Output the [X, Y] coordinate of the center of the cell containing the given text.  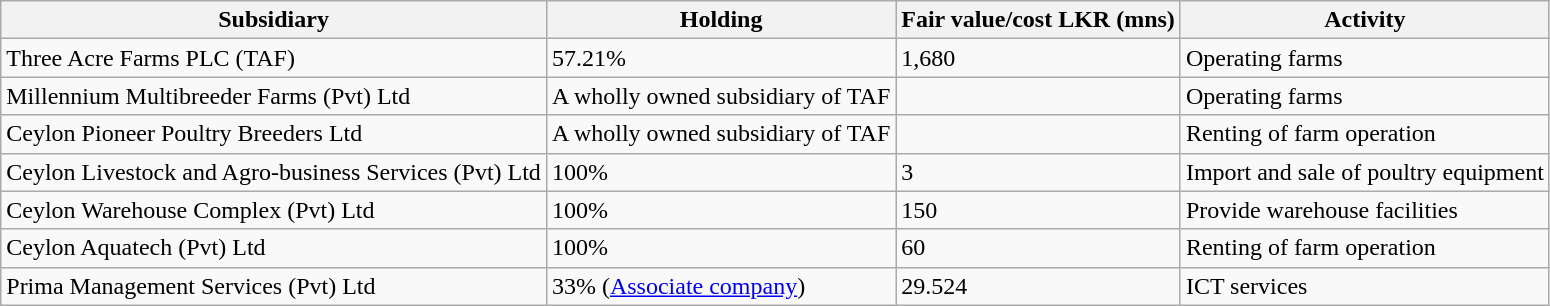
57.21% [720, 58]
Activity [1364, 20]
150 [1038, 210]
33% (Associate company) [720, 286]
1,680 [1038, 58]
Prima Management Services (Pvt) Ltd [274, 286]
60 [1038, 248]
3 [1038, 172]
Three Acre Farms PLC (TAF) [274, 58]
Import and sale of poultry equipment [1364, 172]
Ceylon Pioneer Poultry Breeders Ltd [274, 134]
Subsidiary [274, 20]
Ceylon Livestock and Agro-business Services (Pvt) Ltd [274, 172]
Holding [720, 20]
ICT services [1364, 286]
Fair value/cost LKR (mns) [1038, 20]
Ceylon Warehouse Complex (Pvt) Ltd [274, 210]
Provide warehouse facilities [1364, 210]
Ceylon Aquatech (Pvt) Ltd [274, 248]
29.524 [1038, 286]
Millennium Multibreeder Farms (Pvt) Ltd [274, 96]
